Return the (x, y) coordinate for the center point of the cell that contains the specified text.  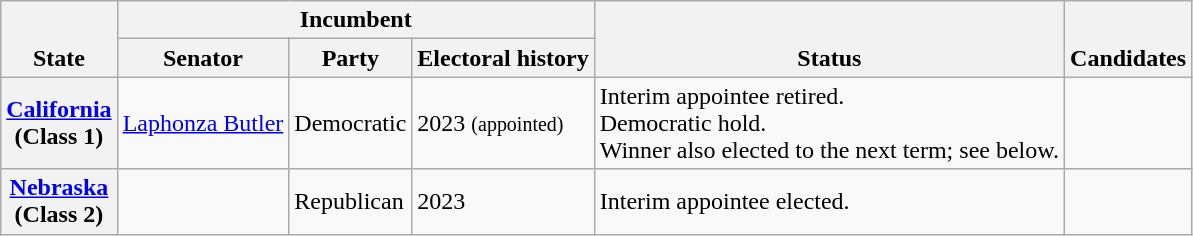
Incumbent (356, 20)
Nebraska(Class 2) (59, 202)
Interim appointee elected. (829, 202)
Senator (203, 58)
Laphonza Butler (203, 123)
Republican (350, 202)
Party (350, 58)
Electoral history (503, 58)
2023 (503, 202)
California(Class 1) (59, 123)
State (59, 39)
Candidates (1128, 39)
Status (829, 39)
2023 (appointed) (503, 123)
Interim appointee retired.Democratic hold.Winner also elected to the next term; see below. (829, 123)
Democratic (350, 123)
